Identify which cell holds the provided text, then report its (x, y) central coordinate. 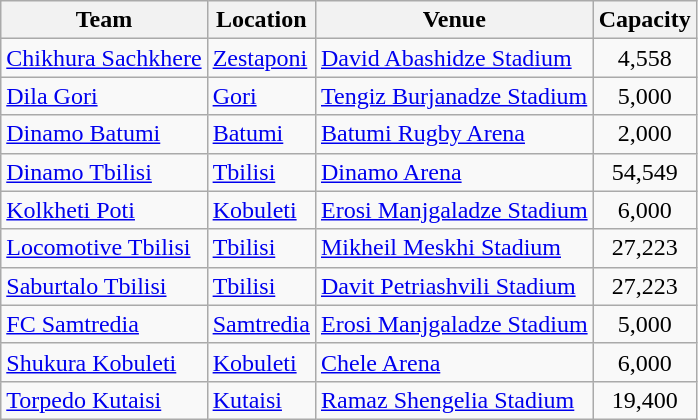
Samtredia (261, 324)
54,549 (644, 172)
Location (261, 20)
Locomotive Tbilisi (104, 248)
Dinamo Tbilisi (104, 172)
Dinamo Batumi (104, 134)
19,400 (644, 400)
Dinamo Arena (454, 172)
Saburtalo Tbilisi (104, 286)
FC Samtredia (104, 324)
Venue (454, 20)
Chele Arena (454, 362)
4,558 (644, 58)
Zestaponi (261, 58)
Dila Gori (104, 96)
Davit Petriashvili Stadium (454, 286)
Team (104, 20)
Mikheil Meskhi Stadium (454, 248)
2,000 (644, 134)
David Abashidze Stadium (454, 58)
Shukura Kobuleti (104, 362)
Chikhura Sachkhere (104, 58)
Torpedo Kutaisi (104, 400)
Capacity (644, 20)
Gori (261, 96)
Kutaisi (261, 400)
Kolkheti Poti (104, 210)
Batumi Rugby Arena (454, 134)
Batumi (261, 134)
Ramaz Shengelia Stadium (454, 400)
Tengiz Burjanadze Stadium (454, 96)
